From the cell containing the given text, extract its center point as [x, y] coordinate. 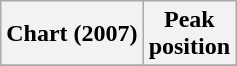
Peakposition [189, 34]
Chart (2007) [72, 34]
